Find where the given text appears and provide that cell's center as [X, Y] coordinate. 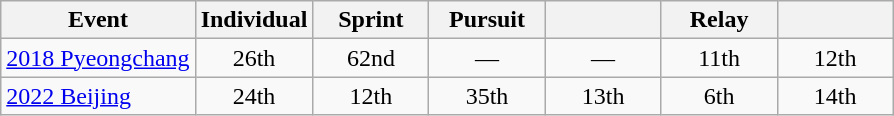
2022 Beijing [98, 96]
6th [719, 96]
2018 Pyeongchang [98, 58]
Sprint [371, 20]
35th [487, 96]
Event [98, 20]
24th [254, 96]
Relay [719, 20]
26th [254, 58]
14th [835, 96]
Individual [254, 20]
11th [719, 58]
13th [603, 96]
Pursuit [487, 20]
62nd [371, 58]
